Scan for the cell matching the given text and deliver its [x, y] coordinate at center. 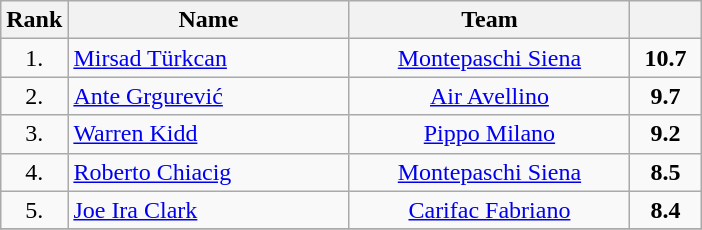
Mirsad Türkcan [208, 58]
Roberto Chiacig [208, 172]
Warren Kidd [208, 134]
1. [34, 58]
Pippo Milano [490, 134]
Ante Grgurević [208, 96]
9.2 [666, 134]
8.4 [666, 210]
8.5 [666, 172]
5. [34, 210]
3. [34, 134]
Rank [34, 20]
Joe Ira Clark [208, 210]
Air Avellino [490, 96]
9.7 [666, 96]
2. [34, 96]
4. [34, 172]
Name [208, 20]
10.7 [666, 58]
Team [490, 20]
Carifac Fabriano [490, 210]
